Locate the cell with the specified text and output its (x, y) center coordinate. 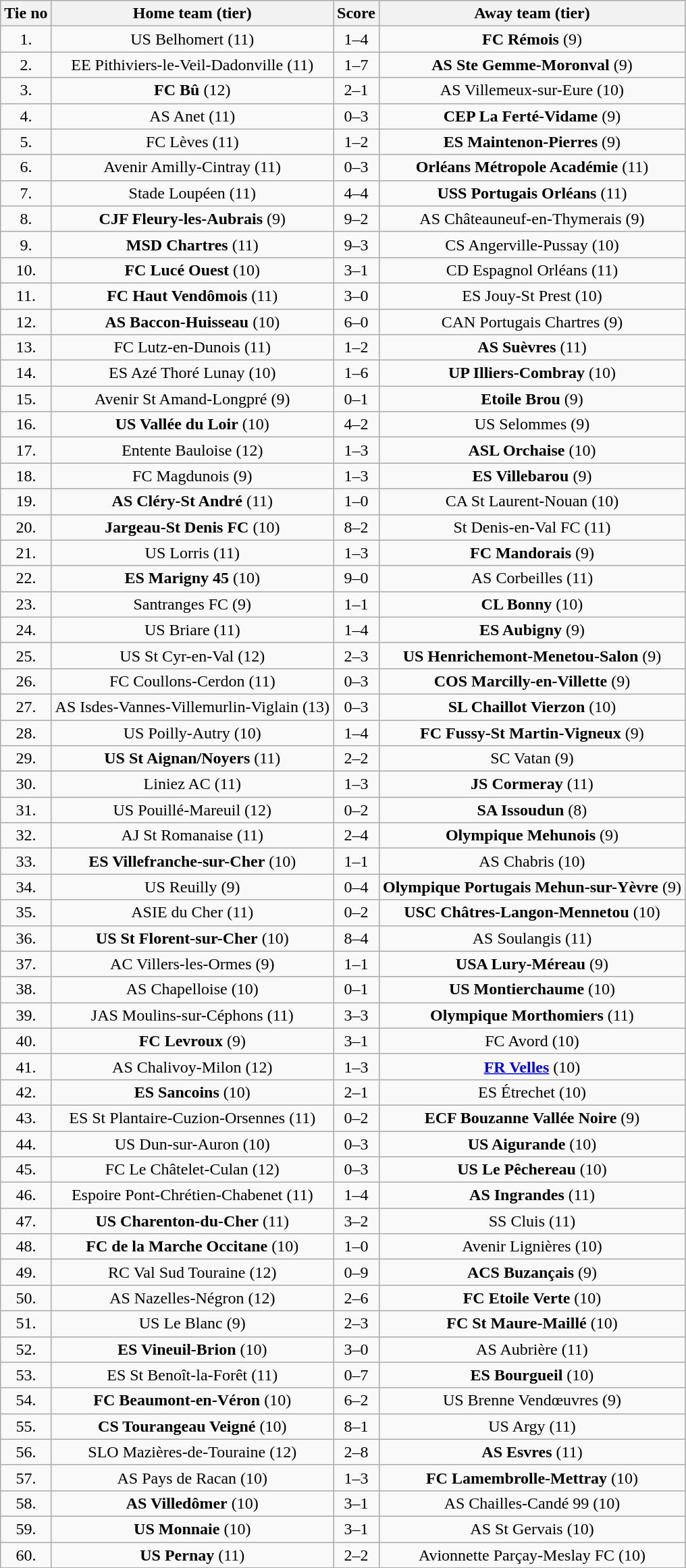
ES Villefranche-sur-Cher (10) (192, 861)
39. (26, 1015)
FC Fussy-St Martin-Vigneux (9) (532, 732)
US St Aignan/Noyers (11) (192, 759)
FC Etoile Verte (10) (532, 1298)
8–1 (357, 1426)
ES Marigny 45 (10) (192, 578)
AS Chalivoy-Milon (12) (192, 1066)
JS Cormeray (11) (532, 784)
Espoire Pont-Chrétien-Chabenet (11) (192, 1195)
CS Angerville-Pussay (10) (532, 244)
AS Anet (11) (192, 116)
ACS Buzançais (9) (532, 1272)
FC Le Châtelet-Culan (12) (192, 1170)
Liniez AC (11) (192, 784)
AS Esvres (11) (532, 1452)
EE Pithiviers-le-Veil-Dadonville (11) (192, 65)
US Aigurande (10) (532, 1144)
31. (26, 810)
43. (26, 1118)
2–4 (357, 836)
59. (26, 1529)
44. (26, 1144)
9–0 (357, 578)
33. (26, 861)
6–0 (357, 322)
8–4 (357, 938)
2. (26, 65)
6–2 (357, 1401)
CEP La Ferté-Vidame (9) (532, 116)
49. (26, 1272)
ES St Plantaire-Cuzion-Orsennes (11) (192, 1118)
28. (26, 732)
46. (26, 1195)
12. (26, 322)
AJ St Romanaise (11) (192, 836)
25. (26, 655)
AS Isdes-Vannes-Villemurlin-Viglain (13) (192, 707)
FC Coullons-Cerdon (11) (192, 681)
27. (26, 707)
US Belhomert (11) (192, 39)
FR Velles (10) (532, 1066)
56. (26, 1452)
COS Marcilly-en-Villette (9) (532, 681)
Tie no (26, 13)
51. (26, 1324)
16. (26, 425)
AS Ingrandes (11) (532, 1195)
FC Magdunois (9) (192, 476)
US Lorris (11) (192, 553)
US Charenton-du-Cher (11) (192, 1221)
22. (26, 578)
24. (26, 630)
UP Illiers-Combray (10) (532, 373)
AS Pays de Racan (10) (192, 1478)
1. (26, 39)
US Monnaie (10) (192, 1529)
3–3 (357, 1015)
14. (26, 373)
9. (26, 244)
FC Mandorais (9) (532, 553)
St Denis-en-Val FC (11) (532, 527)
ASIE du Cher (11) (192, 913)
21. (26, 553)
AS Ste Gemme-Moronval (9) (532, 65)
ASL Orchaise (10) (532, 450)
CJF Fleury-les-Aubrais (9) (192, 219)
17. (26, 450)
37. (26, 964)
ES St Benoît-la-Forêt (11) (192, 1375)
29. (26, 759)
US Briare (11) (192, 630)
30. (26, 784)
US St Cyr-en-Val (12) (192, 655)
US Dun-sur-Auron (10) (192, 1144)
FC Haut Vendômois (11) (192, 296)
32. (26, 836)
ES Jouy-St Prest (10) (532, 296)
35. (26, 913)
US St Florent-sur-Cher (10) (192, 938)
4–2 (357, 425)
5. (26, 142)
FC Lucé Ouest (10) (192, 270)
AS Corbeilles (11) (532, 578)
40. (26, 1041)
ES Maintenon-Pierres (9) (532, 142)
FC Lutz-en-Dunois (11) (192, 348)
US Pouillé-Mareuil (12) (192, 810)
Score (357, 13)
US Selommes (9) (532, 425)
FC Lamembrolle-Mettray (10) (532, 1478)
AS Suèvres (11) (532, 348)
Jargeau-St Denis FC (10) (192, 527)
Orléans Métropole Académie (11) (532, 167)
48. (26, 1247)
Olympique Morthomiers (11) (532, 1015)
10. (26, 270)
CS Tourangeau Veigné (10) (192, 1426)
4. (26, 116)
0–7 (357, 1375)
SS Cluis (11) (532, 1221)
Avenir Amilly-Cintray (11) (192, 167)
US Argy (11) (532, 1426)
52. (26, 1349)
CA St Laurent-Nouan (10) (532, 502)
19. (26, 502)
1–7 (357, 65)
ES Villebarou (9) (532, 476)
7. (26, 193)
8. (26, 219)
2–8 (357, 1452)
USS Portugais Orléans (11) (532, 193)
54. (26, 1401)
18. (26, 476)
US Pernay (11) (192, 1555)
AS Aubrière (11) (532, 1349)
AS Baccon-Huisseau (10) (192, 322)
FC Beaumont-en-Véron (10) (192, 1401)
15. (26, 399)
36. (26, 938)
Olympique Portugais Mehun-sur-Yèvre (9) (532, 887)
USA Lury-Méreau (9) (532, 964)
20. (26, 527)
FC Rémois (9) (532, 39)
ES Bourgueil (10) (532, 1375)
23. (26, 604)
US Le Pêchereau (10) (532, 1170)
CAN Portugais Chartres (9) (532, 322)
Avenir Lignières (10) (532, 1247)
ES Aubigny (9) (532, 630)
58. (26, 1503)
8–2 (357, 527)
Stade Loupéen (11) (192, 193)
SC Vatan (9) (532, 759)
11. (26, 296)
US Vallée du Loir (10) (192, 425)
41. (26, 1066)
AS Cléry-St André (11) (192, 502)
USC Châtres-Langon-Mennetou (10) (532, 913)
9–3 (357, 244)
45. (26, 1170)
AS St Gervais (10) (532, 1529)
Away team (tier) (532, 13)
Olympique Mehunois (9) (532, 836)
MSD Chartres (11) (192, 244)
ES Vineuil-Brion (10) (192, 1349)
57. (26, 1478)
1–6 (357, 373)
3–2 (357, 1221)
SLO Mazières-de-Touraine (12) (192, 1452)
AS Chapelloise (10) (192, 990)
42. (26, 1092)
CL Bonny (10) (532, 604)
Avenir St Amand-Longpré (9) (192, 399)
FC Bû (12) (192, 90)
US Henrichemont-Menetou-Salon (9) (532, 655)
US Reuilly (9) (192, 887)
50. (26, 1298)
3. (26, 90)
26. (26, 681)
US Brenne Vendœuvres (9) (532, 1401)
AS Châteauneuf-en-Thymerais (9) (532, 219)
AS Villedômer (10) (192, 1503)
US Le Blanc (9) (192, 1324)
AS Chabris (10) (532, 861)
FC St Maure-Maillé (10) (532, 1324)
SL Chaillot Vierzon (10) (532, 707)
ECF Bouzanne Vallée Noire (9) (532, 1118)
Santranges FC (9) (192, 604)
ES Sancoins (10) (192, 1092)
SA Issoudun (8) (532, 810)
AC Villers-les-Ormes (9) (192, 964)
US Montierchaume (10) (532, 990)
47. (26, 1221)
ES Azé Thoré Lunay (10) (192, 373)
Entente Bauloise (12) (192, 450)
AS Chailles-Candé 99 (10) (532, 1503)
55. (26, 1426)
Avionnette Parçay-Meslay FC (10) (532, 1555)
2–6 (357, 1298)
Home team (tier) (192, 13)
AS Nazelles-Négron (12) (192, 1298)
60. (26, 1555)
FC Lèves (11) (192, 142)
US Poilly-Autry (10) (192, 732)
53. (26, 1375)
FC Levroux (9) (192, 1041)
0–4 (357, 887)
38. (26, 990)
ES Étrechet (10) (532, 1092)
13. (26, 348)
AS Soulangis (11) (532, 938)
FC Avord (10) (532, 1041)
RC Val Sud Touraine (12) (192, 1272)
Etoile Brou (9) (532, 399)
CD Espagnol Orléans (11) (532, 270)
9–2 (357, 219)
FC de la Marche Occitane (10) (192, 1247)
34. (26, 887)
AS Villemeux-sur-Eure (10) (532, 90)
0–9 (357, 1272)
JAS Moulins-sur-Céphons (11) (192, 1015)
4–4 (357, 193)
6. (26, 167)
